Return [X, Y] of the center of cell containing provided text 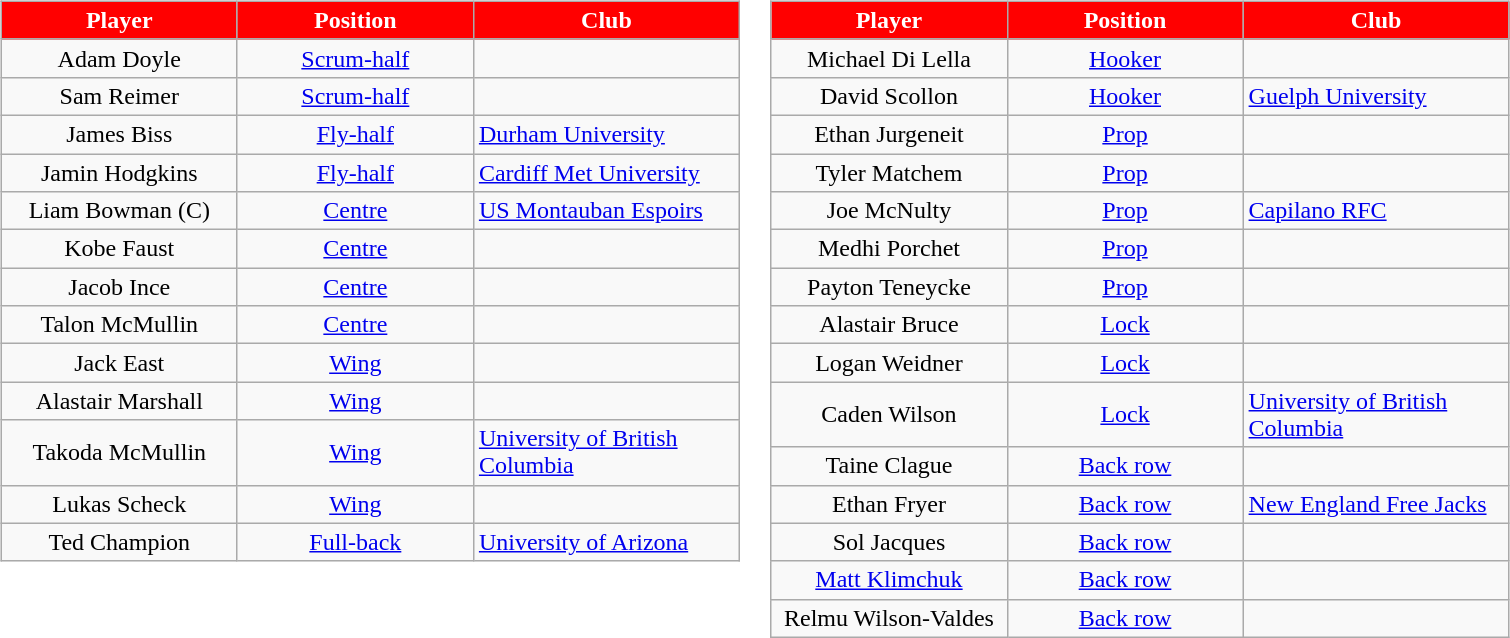
David Scollon [889, 96]
New England Free Jacks [1376, 504]
Jack East [119, 363]
Tyler Matchem [889, 173]
Matt Klimchuk [889, 580]
Guelph University [1376, 96]
Full-back [355, 542]
Sol Jacques [889, 542]
Jacob Ince [119, 287]
Taine Clague [889, 466]
Ted Champion [119, 542]
Alastair Marshall [119, 401]
Cardiff Met University [606, 173]
Medhi Porchet [889, 249]
University of Arizona [606, 542]
Joe McNulty [889, 211]
Jamin Hodgkins [119, 173]
Talon McMullin [119, 325]
Michael Di Lella [889, 58]
Liam Bowman (C) [119, 211]
James Biss [119, 134]
Alastair Bruce [889, 325]
Caden Wilson [889, 414]
Capilano RFC [1376, 211]
Sam Reimer [119, 96]
Payton Teneycke [889, 287]
Durham University [606, 134]
Ethan Jurgeneit [889, 134]
Adam Doyle [119, 58]
Ethan Fryer [889, 504]
Relmu Wilson-Valdes [889, 618]
Logan Weidner [889, 363]
Takoda McMullin [119, 452]
Kobe Faust [119, 249]
Lukas Scheck [119, 504]
US Montauban Espoirs [606, 211]
